Search for the cell housing the specified text and yield its [x, y] center coordinate. 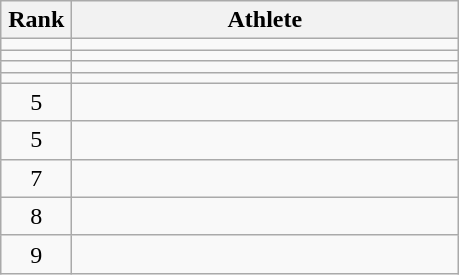
9 [36, 254]
Rank [36, 20]
7 [36, 178]
8 [36, 216]
Athlete [265, 20]
